Return (X, Y) of the center of cell containing provided text 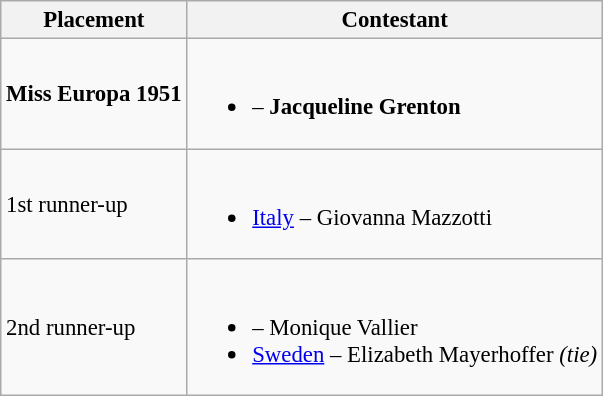
Placement (94, 20)
– Monique Vallier Sweden – Elizabeth Mayerhoffer (tie) (395, 328)
Miss Europa 1951 (94, 94)
Italy – Giovanna Mazzotti (395, 204)
2nd runner-up (94, 328)
1st runner-up (94, 204)
– Jacqueline Grenton (395, 94)
Contestant (395, 20)
